Search for the cell housing the specified text and yield its [x, y] center coordinate. 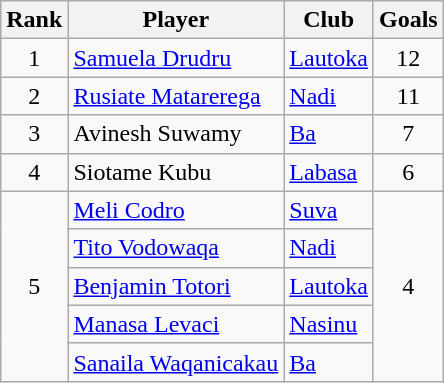
Tito Vodowaqa [176, 248]
6 [408, 172]
Avinesh Suwamy [176, 134]
Club [329, 20]
1 [34, 58]
3 [34, 134]
Suva [329, 210]
Nasinu [329, 324]
Benjamin Totori [176, 286]
Goals [408, 20]
Manasa Levaci [176, 324]
5 [34, 286]
Meli Codro [176, 210]
Player [176, 20]
2 [34, 96]
Samuela Drudru [176, 58]
7 [408, 134]
Siotame Kubu [176, 172]
Labasa [329, 172]
Rank [34, 20]
12 [408, 58]
Sanaila Waqanicakau [176, 362]
11 [408, 96]
Rusiate Matarerega [176, 96]
